From the cell containing the given text, extract its center point as [x, y] coordinate. 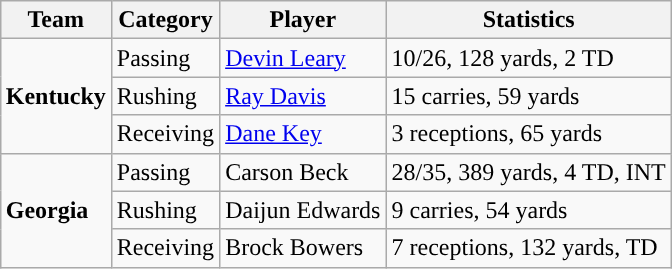
Daijun Edwards [303, 210]
Category [165, 20]
Dane Key [303, 134]
Team [56, 20]
Player [303, 20]
28/35, 389 yards, 4 TD, INT [528, 172]
Kentucky [56, 96]
Carson Beck [303, 172]
Devin Leary [303, 58]
Statistics [528, 20]
3 receptions, 65 yards [528, 134]
Brock Bowers [303, 248]
15 carries, 59 yards [528, 96]
Ray Davis [303, 96]
9 carries, 54 yards [528, 210]
Georgia [56, 210]
10/26, 128 yards, 2 TD [528, 58]
7 receptions, 132 yards, TD [528, 248]
